Identify which cell holds the provided text, then report its [X, Y] central coordinate. 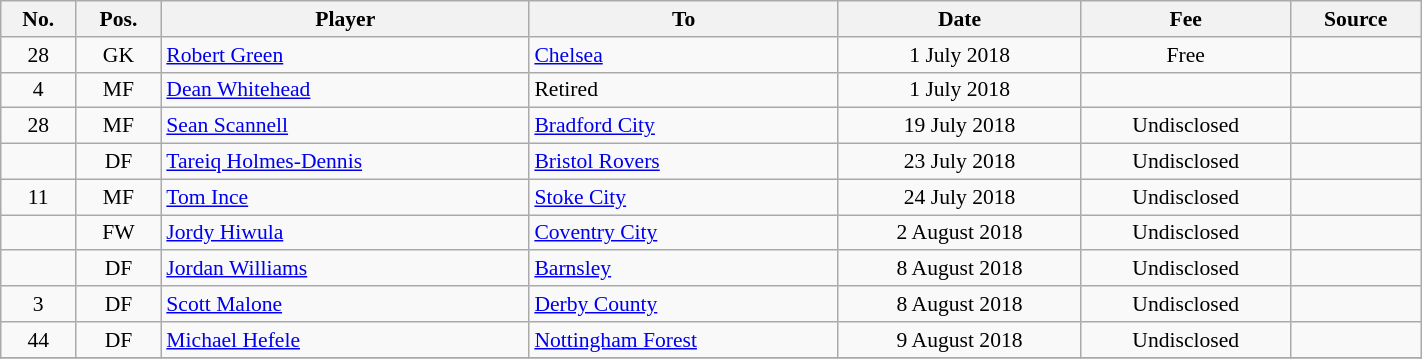
9 August 2018 [960, 340]
Pos. [119, 19]
Stoke City [684, 197]
Jordan Williams [345, 269]
44 [38, 340]
Source [1356, 19]
2 August 2018 [960, 233]
FW [119, 233]
Tom Ince [345, 197]
Date [960, 19]
Scott Malone [345, 304]
11 [38, 197]
3 [38, 304]
Dean Whitehead [345, 90]
Sean Scannell [345, 126]
Coventry City [684, 233]
Player [345, 19]
Michael Hefele [345, 340]
23 July 2018 [960, 162]
GK [119, 55]
Tareiq Holmes-Dennis [345, 162]
Retired [684, 90]
4 [38, 90]
Barnsley [684, 269]
Bradford City [684, 126]
24 July 2018 [960, 197]
Free [1186, 55]
19 July 2018 [960, 126]
Chelsea [684, 55]
Fee [1186, 19]
Robert Green [345, 55]
Jordy Hiwula [345, 233]
Bristol Rovers [684, 162]
To [684, 19]
Nottingham Forest [684, 340]
No. [38, 19]
Derby County [684, 304]
